For the text-containing cell, return its midpoint in (X, Y) coordinate format. 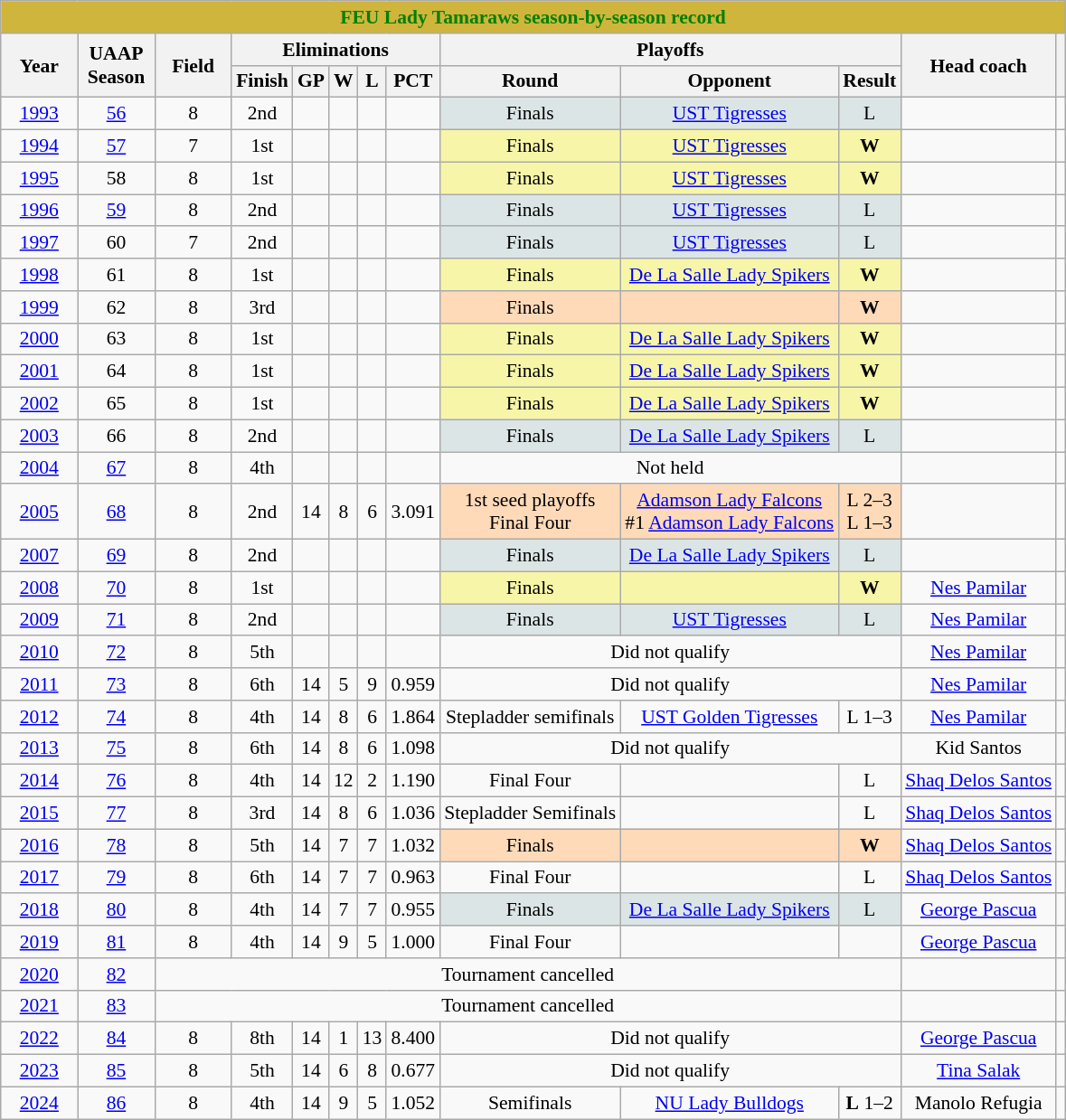
63 (116, 339)
2008 (40, 588)
2011 (40, 684)
8.400 (412, 1039)
1994 (40, 146)
69 (116, 556)
2000 (40, 339)
1999 (40, 307)
Eliminations (335, 50)
1996 (40, 211)
Result (870, 81)
2023 (40, 1071)
0.959 (412, 684)
81 (116, 942)
77 (116, 814)
78 (116, 845)
1998 (40, 275)
83 (116, 1006)
1.000 (412, 942)
0.955 (412, 910)
2004 (40, 468)
79 (116, 878)
74 (116, 717)
3.091 (412, 512)
66 (116, 436)
Stepladder semifinals (530, 717)
2 (373, 781)
71 (116, 620)
1.032 (412, 845)
2001 (40, 372)
80 (116, 910)
UAAP Season (116, 65)
1.052 (412, 1103)
2024 (40, 1103)
82 (116, 974)
L 1–2 (870, 1103)
Stepladder Semifinals (530, 814)
76 (116, 781)
2010 (40, 653)
65 (116, 404)
1.036 (412, 814)
2014 (40, 781)
2021 (40, 1006)
2018 (40, 910)
1.098 (412, 748)
59 (116, 211)
1.190 (412, 781)
2020 (40, 974)
2016 (40, 845)
1993 (40, 114)
NU Lady Bulldogs (729, 1103)
2019 (40, 942)
72 (116, 653)
UST Golden Tigresses (729, 717)
2003 (40, 436)
68 (116, 512)
2009 (40, 620)
Year (40, 65)
L 1–3 (870, 717)
12 (344, 781)
Not held (670, 468)
2012 (40, 717)
Playoffs (670, 50)
GP (311, 81)
1 (344, 1039)
84 (116, 1039)
85 (116, 1071)
Finish (262, 81)
2013 (40, 748)
Opponent (729, 81)
Head coach (978, 65)
1995 (40, 178)
Tina Salak (978, 1071)
2017 (40, 878)
57 (116, 146)
70 (116, 588)
56 (116, 114)
Adamson Lady Falcons#1 Adamson Lady Falcons (729, 512)
1.864 (412, 717)
2002 (40, 404)
2022 (40, 1039)
2005 (40, 512)
Field (193, 65)
PCT (412, 81)
1997 (40, 243)
Manolo Refugia (978, 1103)
0.677 (412, 1071)
60 (116, 243)
Semifinals (530, 1103)
62 (116, 307)
86 (116, 1103)
61 (116, 275)
64 (116, 372)
73 (116, 684)
Round (530, 81)
67 (116, 468)
FEU Lady Tamaraws season-by-season record (533, 17)
13 (373, 1039)
1st seed playoffsFinal Four (530, 512)
8th (262, 1039)
2007 (40, 556)
Kid Santos (978, 748)
2015 (40, 814)
75 (116, 748)
58 (116, 178)
L 2–3L 1–3 (870, 512)
0.963 (412, 878)
